Extract the [X, Y] coordinate from the center of the cell holding the provided text.  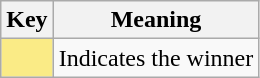
Key [27, 20]
Indicates the winner [156, 58]
Meaning [156, 20]
